Identify which cell holds the provided text, then report its (X, Y) central coordinate. 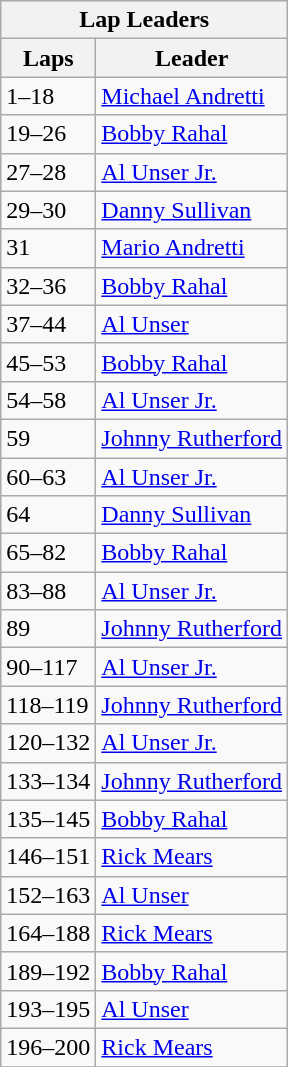
189–192 (48, 971)
64 (48, 515)
193–195 (48, 1009)
83–88 (48, 591)
59 (48, 438)
29–30 (48, 210)
54–58 (48, 400)
27–28 (48, 172)
37–44 (48, 324)
Laps (48, 58)
133–134 (48, 781)
89 (48, 629)
Mario Andretti (192, 248)
Leader (192, 58)
118–119 (48, 705)
19–26 (48, 134)
90–117 (48, 667)
45–53 (48, 362)
32–36 (48, 286)
164–188 (48, 933)
135–145 (48, 819)
Michael Andretti (192, 96)
196–200 (48, 1047)
65–82 (48, 553)
152–163 (48, 895)
31 (48, 248)
120–132 (48, 743)
Lap Leaders (144, 20)
60–63 (48, 477)
146–151 (48, 857)
1–18 (48, 96)
